Search for the cell housing the specified text and yield its [X, Y] center coordinate. 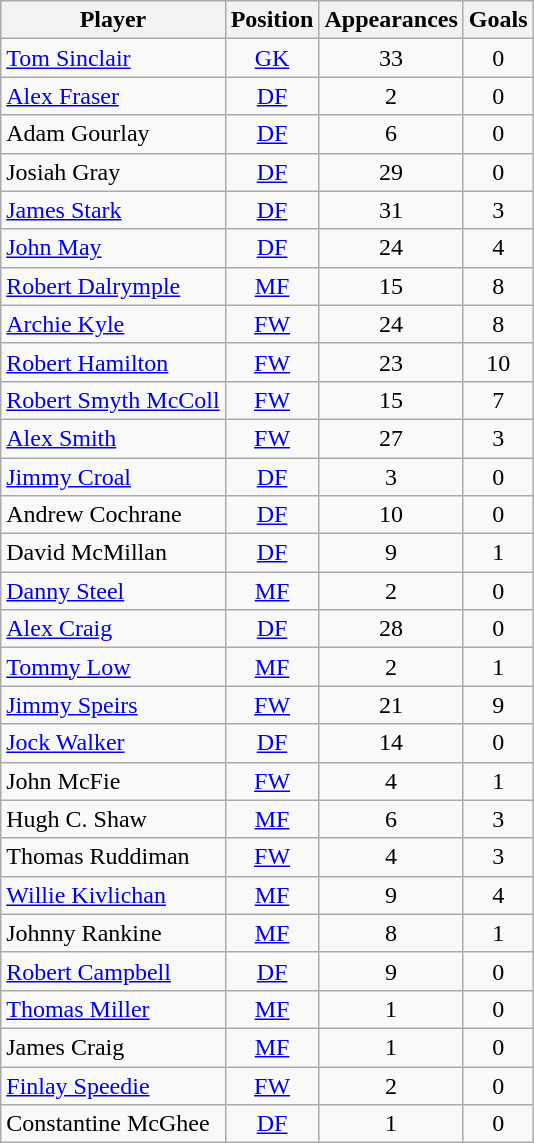
David McMillan [113, 553]
Player [113, 20]
Jock Walker [113, 743]
Robert Campbell [113, 971]
Johnny Rankine [113, 933]
Constantine McGhee [113, 1124]
Appearances [391, 20]
John May [113, 248]
Robert Hamilton [113, 362]
Alex Smith [113, 438]
Archie Kyle [113, 324]
Tom Sinclair [113, 58]
28 [391, 629]
Danny Steel [113, 591]
Finlay Speedie [113, 1085]
Robert Smyth McColl [113, 400]
Tommy Low [113, 667]
Hugh C. Shaw [113, 819]
Thomas Ruddiman [113, 857]
Alex Craig [113, 629]
Alex Fraser [113, 96]
29 [391, 172]
Jimmy Croal [113, 477]
Adam Gourlay [113, 134]
33 [391, 58]
31 [391, 210]
7 [498, 400]
14 [391, 743]
23 [391, 362]
James Stark [113, 210]
Thomas Miller [113, 1009]
Goals [498, 20]
Robert Dalrymple [113, 286]
Josiah Gray [113, 172]
James Craig [113, 1047]
21 [391, 705]
Willie Kivlichan [113, 895]
27 [391, 438]
Position [272, 20]
Jimmy Speirs [113, 705]
GK [272, 58]
Andrew Cochrane [113, 515]
John McFie [113, 781]
